Provide the (X, Y) coordinate of the cell's center where the given text is located.  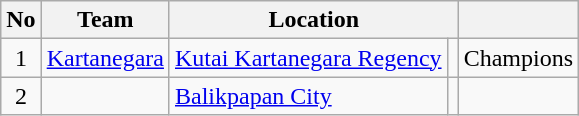
No (21, 20)
Kartanegara (105, 58)
Location (314, 20)
Kutai Kartanegara Regency (308, 58)
1 (21, 58)
Champions (518, 58)
2 (21, 96)
Balikpapan City (308, 96)
Team (105, 20)
